Identify which cell holds the provided text, then report its (X, Y) central coordinate. 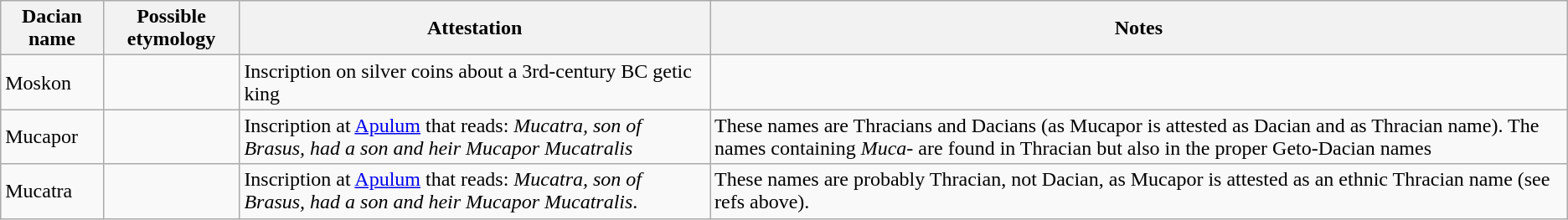
Possible etymology (171, 28)
Inscription at Apulum that reads: Mucatra, son of Brasus, had a son and heir Mucapor Mucatralis. (475, 191)
Dacian name (52, 28)
Inscription at Apulum that reads: Mucatra, son of Brasus, had a son and heir Mucapor Mucatralis (475, 137)
Moskon (52, 82)
Notes (1139, 28)
Inscription on silver coins about a 3rd-century BC getic king (475, 82)
These names are probably Thracian, not Dacian, as Mucapor is attested as an ethnic Thracian name (see refs above). (1139, 191)
Mucatra (52, 191)
Attestation (475, 28)
Mucapor (52, 137)
